Find where the given text appears and provide that cell's center as (x, y) coordinate. 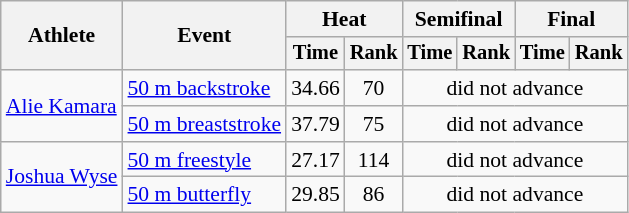
Joshua Wyse (62, 178)
Athlete (62, 36)
27.17 (316, 160)
50 m freestyle (205, 160)
Heat (344, 19)
29.85 (316, 195)
50 m butterfly (205, 195)
Event (205, 36)
34.66 (316, 88)
Alie Kamara (62, 106)
70 (374, 88)
50 m backstroke (205, 88)
75 (374, 124)
50 m breaststroke (205, 124)
86 (374, 195)
37.79 (316, 124)
Semifinal (458, 19)
114 (374, 160)
Final (571, 19)
